Provide the [X, Y] coordinate of the cell's center where the given text is located.  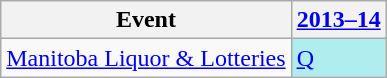
Manitoba Liquor & Lotteries [146, 58]
Q [338, 58]
2013–14 [338, 20]
Event [146, 20]
